Capture the cell that displays the provided text and extract its (X, Y) central coordinate. 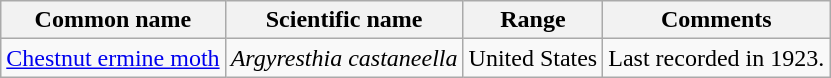
Chestnut ermine moth (113, 58)
United States (533, 58)
Common name (113, 20)
Scientific name (344, 20)
Last recorded in 1923. (716, 58)
Argyresthia castaneella (344, 58)
Comments (716, 20)
Range (533, 20)
